From the cell containing the given text, extract its center point as [x, y] coordinate. 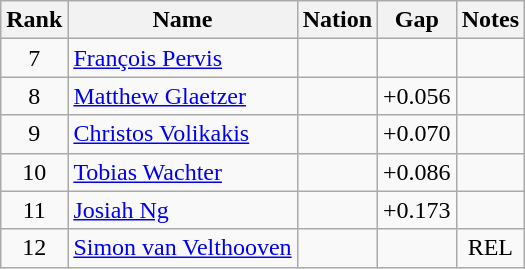
12 [34, 248]
Rank [34, 20]
François Pervis [182, 58]
10 [34, 172]
Notes [490, 20]
Name [182, 20]
+0.070 [418, 134]
Tobias Wachter [182, 172]
Josiah Ng [182, 210]
+0.173 [418, 210]
Nation [337, 20]
9 [34, 134]
Christos Volikakis [182, 134]
+0.056 [418, 96]
Simon van Velthooven [182, 248]
Matthew Glaetzer [182, 96]
REL [490, 248]
Gap [418, 20]
8 [34, 96]
11 [34, 210]
+0.086 [418, 172]
7 [34, 58]
